Extract the (x, y) coordinate from the center of the cell holding the provided text.  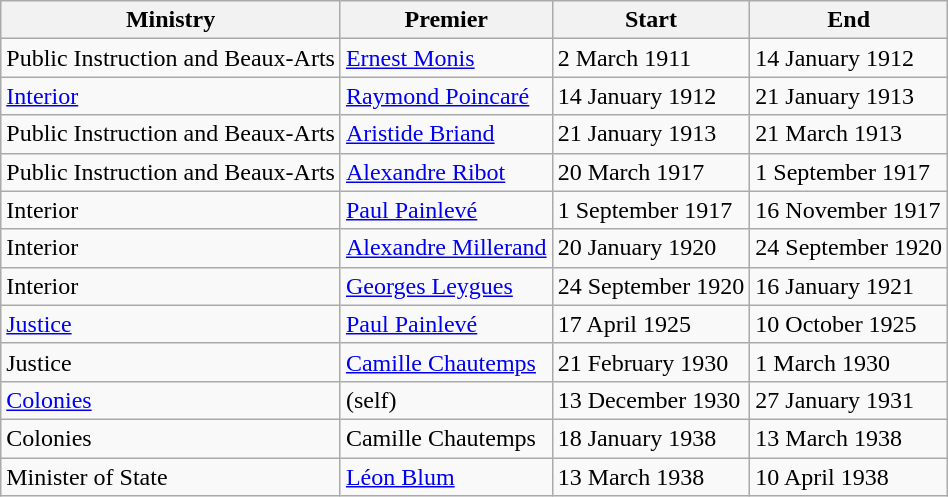
20 March 1917 (651, 172)
2 March 1911 (651, 58)
10 October 1925 (849, 324)
Start (651, 20)
Ministry (171, 20)
Léon Blum (446, 477)
(self) (446, 400)
13 December 1930 (651, 400)
16 January 1921 (849, 286)
Alexandre Millerand (446, 248)
18 January 1938 (651, 438)
Georges Leygues (446, 286)
1 March 1930 (849, 362)
20 January 1920 (651, 248)
Ernest Monis (446, 58)
17 April 1925 (651, 324)
Minister of State (171, 477)
16 November 1917 (849, 210)
Raymond Poincaré (446, 96)
End (849, 20)
21 March 1913 (849, 134)
Alexandre Ribot (446, 172)
27 January 1931 (849, 400)
Aristide Briand (446, 134)
21 February 1930 (651, 362)
10 April 1938 (849, 477)
Premier (446, 20)
